Return the [X, Y] coordinate for the center point of the cell that contains the specified text.  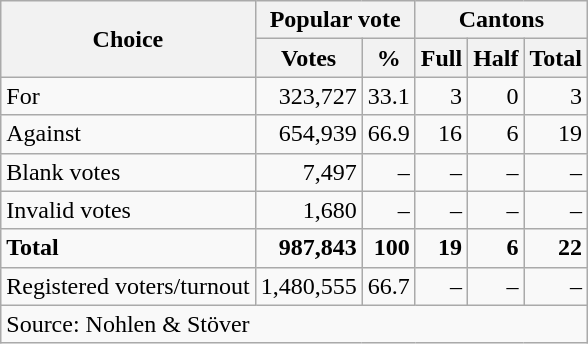
Full [441, 58]
Popular vote [335, 20]
Cantons [501, 20]
Source: Nohlen & Stöver [294, 324]
Against [128, 134]
16 [441, 134]
100 [388, 248]
% [388, 58]
Blank votes [128, 172]
For [128, 96]
654,939 [308, 134]
987,843 [308, 248]
0 [496, 96]
Half [496, 58]
Invalid votes [128, 210]
22 [556, 248]
7,497 [308, 172]
66.7 [388, 286]
66.9 [388, 134]
1,680 [308, 210]
1,480,555 [308, 286]
33.1 [388, 96]
Votes [308, 58]
323,727 [308, 96]
Registered voters/turnout [128, 286]
Choice [128, 39]
